Detect which cell encompasses the target text, then output its (x, y) center coordinate. 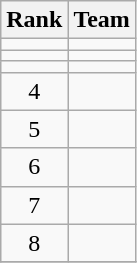
7 (34, 205)
4 (34, 91)
8 (34, 243)
Team (102, 20)
Rank (34, 20)
5 (34, 129)
6 (34, 167)
